Pinpoint the cell where the given text exists, returning its [X, Y] midpoint coordinate. 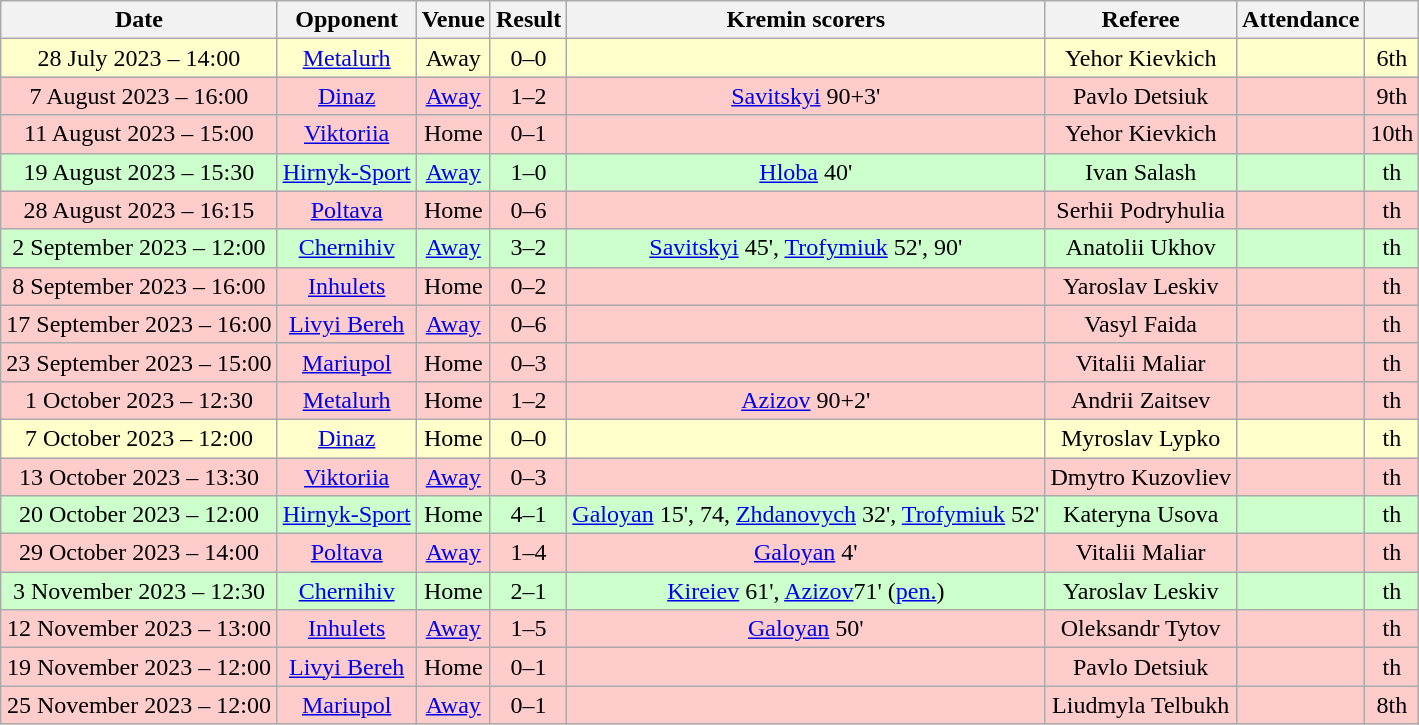
Galoyan 50' [806, 629]
Anatolii Ukhov [1141, 248]
2–1 [528, 591]
Result [528, 20]
Vasyl Faida [1141, 324]
Oleksandr Tytov [1141, 629]
Kremin scorers [806, 20]
25 November 2023 – 12:00 [139, 705]
9th [1392, 96]
28 August 2023 – 16:15 [139, 210]
1–0 [528, 172]
8th [1392, 705]
Dmytro Kuzovliev [1141, 477]
10th [1392, 134]
Myroslav Lypko [1141, 438]
1 October 2023 – 12:30 [139, 400]
Opponent [346, 20]
Ivan Salash [1141, 172]
Kireiev 61', Azizov71' (pen.) [806, 591]
19 November 2023 – 12:00 [139, 667]
Savitskyi 90+3' [806, 96]
29 October 2023 – 14:00 [139, 553]
Andrii Zaitsev [1141, 400]
19 August 2023 – 15:30 [139, 172]
6th [1392, 58]
Serhii Podryhulia [1141, 210]
Referee [1141, 20]
0–2 [528, 286]
20 October 2023 – 12:00 [139, 515]
Azizov 90+2' [806, 400]
Savitskyi 45', Trofymiuk 52', 90' [806, 248]
Galoyan 4' [806, 553]
3–2 [528, 248]
Venue [453, 20]
4–1 [528, 515]
13 October 2023 – 13:30 [139, 477]
Hloba 40' [806, 172]
Galoyan 15', 74, Zhdanovych 32', Trofymiuk 52' [806, 515]
Attendance [1301, 20]
1–5 [528, 629]
2 September 2023 – 12:00 [139, 248]
23 September 2023 – 15:00 [139, 362]
8 September 2023 – 16:00 [139, 286]
17 September 2023 – 16:00 [139, 324]
12 November 2023 – 13:00 [139, 629]
28 July 2023 – 14:00 [139, 58]
Date [139, 20]
3 November 2023 – 12:30 [139, 591]
11 August 2023 – 15:00 [139, 134]
7 October 2023 – 12:00 [139, 438]
Liudmyla Telbukh [1141, 705]
1–4 [528, 553]
Kateryna Usova [1141, 515]
7 August 2023 – 16:00 [139, 96]
